Pinpoint the cell where the given text exists, returning its [X, Y] midpoint coordinate. 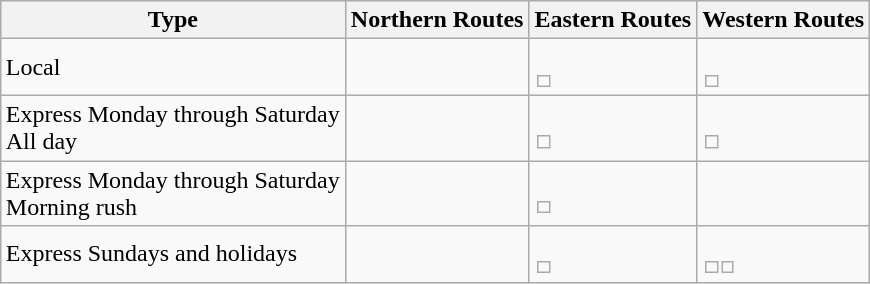
Eastern Routes [613, 20]
Western Routes [784, 20]
Northern Routes [437, 20]
Express Sundays and holidays [172, 254]
Express Monday through SaturdayMorning rush [172, 192]
Local [172, 68]
Express Monday through SaturdayAll day [172, 128]
Type [172, 20]
